Provide the (X, Y) coordinate of the cell's center where the given text is located.  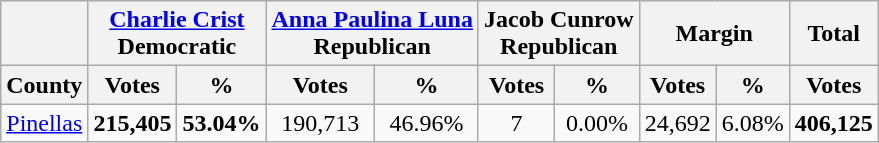
6.08% (752, 123)
406,125 (834, 123)
County (44, 85)
215,405 (132, 123)
7 (516, 123)
Pinellas (44, 123)
190,713 (320, 123)
24,692 (678, 123)
0.00% (597, 123)
Anna Paulina LunaRepublican (372, 34)
46.96% (427, 123)
Jacob CunrowRepublican (558, 34)
53.04% (222, 123)
Margin (714, 34)
Charlie CristDemocratic (177, 34)
Total (834, 34)
